Pinpoint the cell where the given text exists, returning its (X, Y) midpoint coordinate. 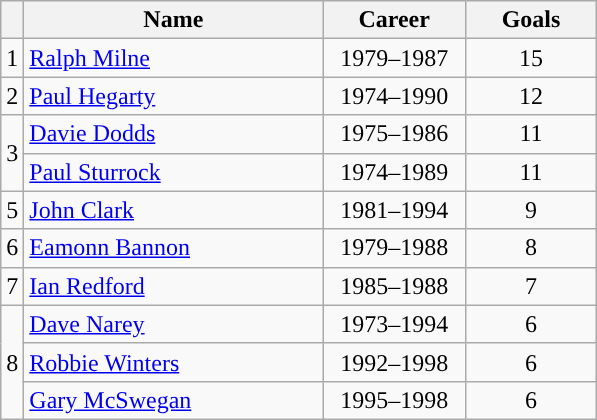
Dave Narey (174, 324)
2 (12, 96)
Name (174, 20)
1973–1994 (394, 324)
1975–1986 (394, 134)
Ian Redford (174, 286)
1974–1989 (394, 172)
Ralph Milne (174, 58)
1985–1988 (394, 286)
15 (530, 58)
John Clark (174, 210)
1981–1994 (394, 210)
3 (12, 153)
1979–1987 (394, 58)
Eamonn Bannon (174, 248)
1979–1988 (394, 248)
1974–1990 (394, 96)
Paul Hegarty (174, 96)
Goals (530, 20)
Gary McSwegan (174, 400)
12 (530, 96)
1992–1998 (394, 362)
Paul Sturrock (174, 172)
5 (12, 210)
1 (12, 58)
Career (394, 20)
Robbie Winters (174, 362)
Davie Dodds (174, 134)
1995–1998 (394, 400)
9 (530, 210)
